For the text-containing cell, return its midpoint in [x, y] coordinate format. 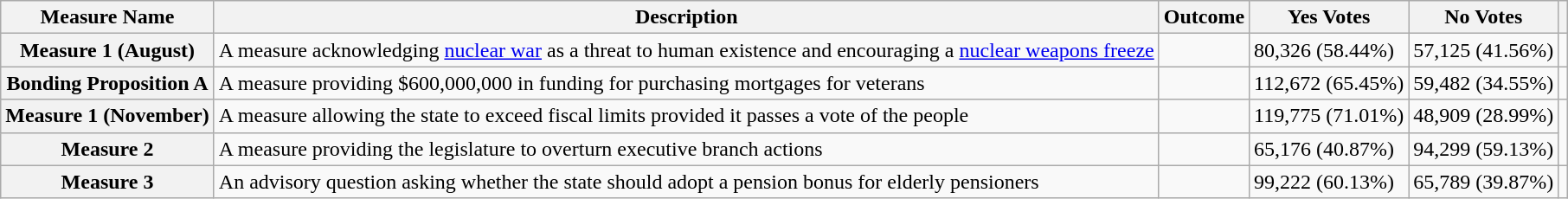
A measure providing the legislature to overturn executive branch actions [686, 149]
65,176 (40.87%) [1329, 149]
Measure 2 [107, 149]
Measure Name [107, 17]
An advisory question asking whether the state should adopt a pension bonus for elderly pensioners [686, 182]
A measure allowing the state to exceed fiscal limits provided it passes a vote of the people [686, 116]
Outcome [1204, 17]
Description [686, 17]
Measure 1 (August) [107, 50]
Yes Votes [1329, 17]
Bonding Proposition A [107, 83]
57,125 (41.56%) [1483, 50]
Measure 1 (November) [107, 116]
Measure 3 [107, 182]
65,789 (39.87%) [1483, 182]
119,775 (71.01%) [1329, 116]
59,482 (34.55%) [1483, 83]
A measure acknowledging nuclear war as a threat to human existence and encouraging a nuclear weapons freeze [686, 50]
99,222 (60.13%) [1329, 182]
112,672 (65.45%) [1329, 83]
No Votes [1483, 17]
80,326 (58.44%) [1329, 50]
94,299 (59.13%) [1483, 149]
A measure providing $600,000,000 in funding for purchasing mortgages for veterans [686, 83]
48,909 (28.99%) [1483, 116]
